For the text-containing cell, return its midpoint in (X, Y) coordinate format. 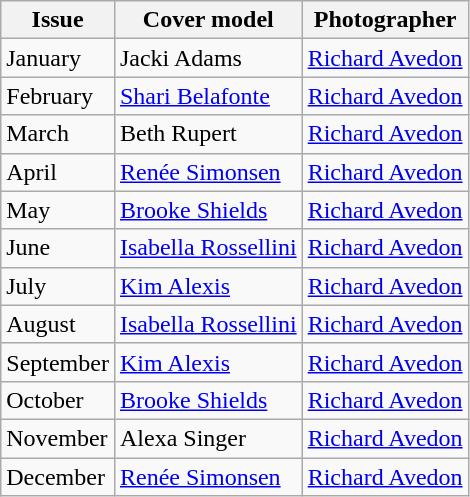
February (58, 96)
January (58, 58)
Issue (58, 20)
May (58, 210)
June (58, 248)
November (58, 438)
Cover model (208, 20)
March (58, 134)
August (58, 324)
December (58, 477)
July (58, 286)
Photographer (385, 20)
April (58, 172)
Shari Belafonte (208, 96)
Beth Rupert (208, 134)
Alexa Singer (208, 438)
Jacki Adams (208, 58)
September (58, 362)
October (58, 400)
